From the cell containing the given text, extract its center point as [X, Y] coordinate. 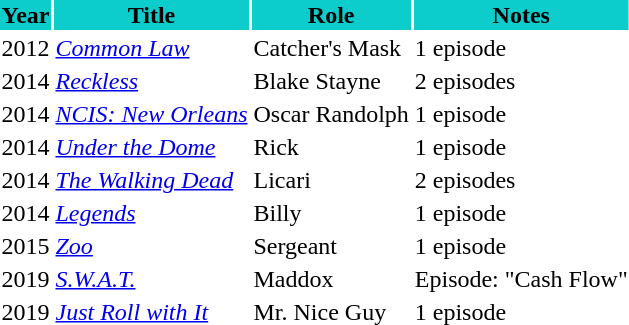
2012 [26, 48]
S.W.A.T. [152, 279]
2015 [26, 246]
Under the Dome [152, 147]
Blake Stayne [331, 81]
NCIS: New Orleans [152, 114]
The Walking Dead [152, 180]
Common Law [152, 48]
Maddox [331, 279]
Episode: "Cash Flow" [521, 279]
Reckless [152, 81]
Legends [152, 213]
Zoo [152, 246]
Sergeant [331, 246]
Notes [521, 15]
Oscar Randolph [331, 114]
Licari [331, 180]
Title [152, 15]
Billy [331, 213]
Rick [331, 147]
2019 [26, 279]
Role [331, 15]
Catcher's Mask [331, 48]
Year [26, 15]
